Output the (x, y) coordinate of the center of the cell containing the given text.  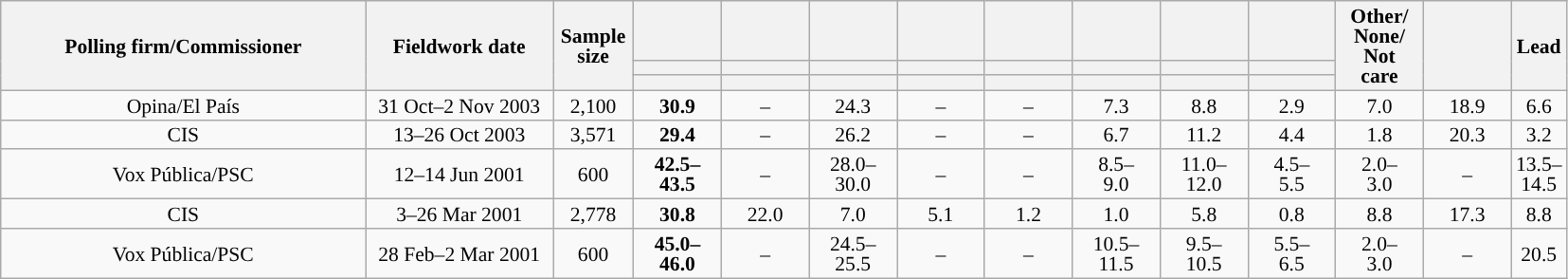
10.5–11.5 (1116, 253)
24.3 (853, 104)
30.8 (678, 214)
1.2 (1029, 214)
Lead (1539, 46)
6.7 (1116, 135)
11.0–12.0 (1203, 175)
26.2 (853, 135)
2,100 (593, 104)
5.1 (940, 214)
4.5–5.5 (1292, 175)
1.0 (1116, 214)
13.5–14.5 (1539, 175)
28 Feb–2 Mar 2001 (460, 253)
7.3 (1116, 104)
4.4 (1292, 135)
13–26 Oct 2003 (460, 135)
29.4 (678, 135)
Other/None/Notcare (1379, 46)
28.0–30.0 (853, 175)
1.8 (1379, 135)
Fieldwork date (460, 46)
22.0 (766, 214)
3,571 (593, 135)
12–14 Jun 2001 (460, 175)
17.3 (1467, 214)
45.0–46.0 (678, 253)
6.6 (1539, 104)
Sample size (593, 46)
3–26 Mar 2001 (460, 214)
18.9 (1467, 104)
11.2 (1203, 135)
5.8 (1203, 214)
20.5 (1539, 253)
24.5–25.5 (853, 253)
9.5–10.5 (1203, 253)
5.5–6.5 (1292, 253)
42.5–43.5 (678, 175)
31 Oct–2 Nov 2003 (460, 104)
Polling firm/Commissioner (184, 46)
2.9 (1292, 104)
30.9 (678, 104)
8.5–9.0 (1116, 175)
3.2 (1539, 135)
2,778 (593, 214)
Opina/El País (184, 104)
20.3 (1467, 135)
0.8 (1292, 214)
